Determine the (X, Y) coordinate at the center of the cell enclosing the given text.  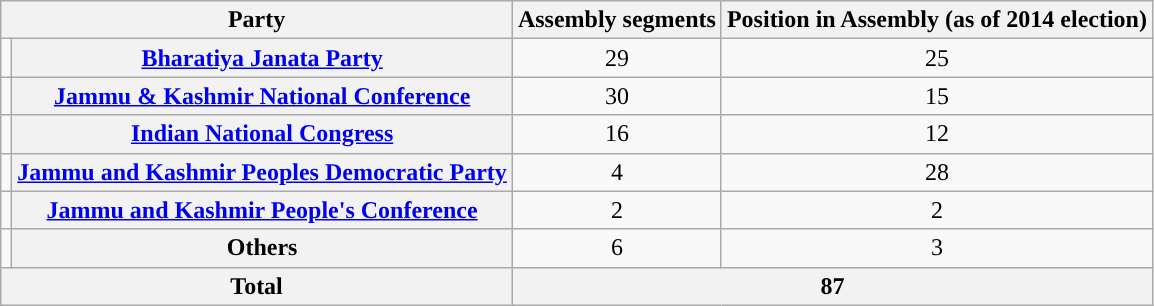
Party (257, 20)
28 (936, 172)
87 (832, 286)
30 (616, 96)
15 (936, 96)
Jammu and Kashmir Peoples Democratic Party (262, 172)
16 (616, 134)
Others (262, 248)
Jammu and Kashmir People's Conference (262, 210)
3 (936, 248)
25 (936, 58)
Assembly segments (616, 20)
Bharatiya Janata Party (262, 58)
Indian National Congress (262, 134)
12 (936, 134)
6 (616, 248)
4 (616, 172)
Jammu & Kashmir National Conference (262, 96)
Position in Assembly (as of 2014 election) (936, 20)
Total (257, 286)
29 (616, 58)
